Extract the (x, y) coordinate from the center of the cell holding the provided text.  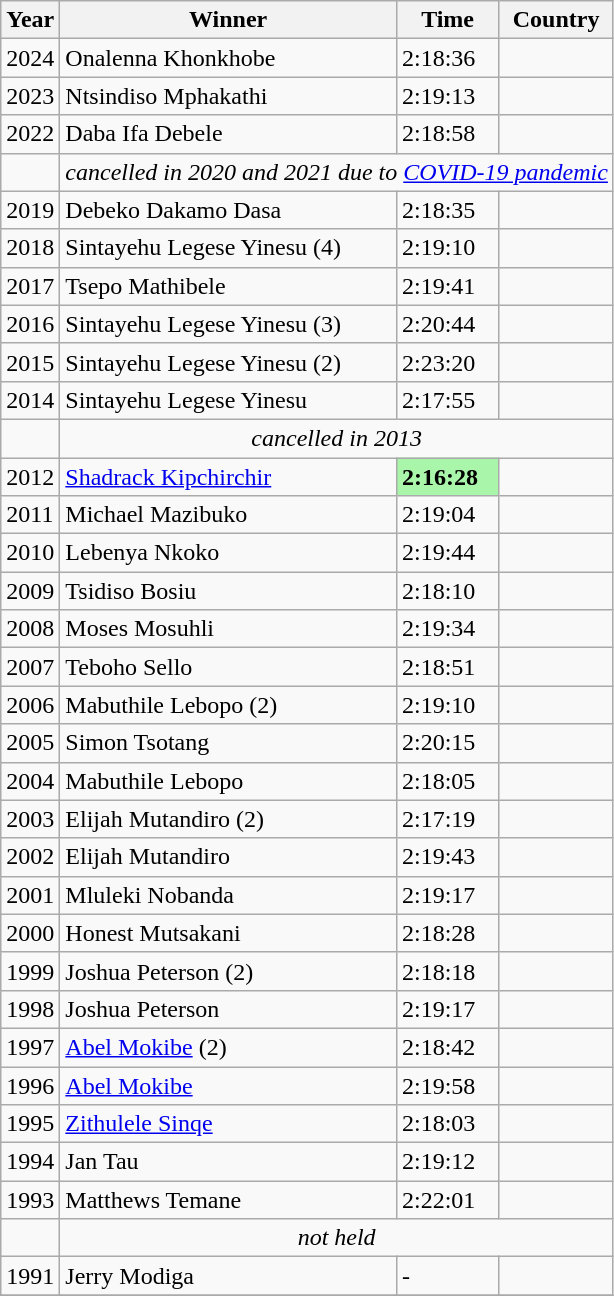
Abel Mokibe (228, 1085)
2:16:28 (447, 477)
1993 (30, 1200)
Mluleki Nobanda (228, 895)
2000 (30, 933)
2:19:43 (447, 857)
2008 (30, 629)
2010 (30, 553)
2018 (30, 248)
Ntsindiso Mphakathi (228, 96)
Joshua Peterson (2) (228, 971)
Country (556, 20)
2:17:55 (447, 400)
Moses Mosuhli (228, 629)
Onalenna Khonkhobe (228, 58)
Jan Tau (228, 1162)
cancelled in 2013 (337, 438)
not held (337, 1238)
2:19:12 (447, 1162)
Shadrack Kipchirchir (228, 477)
2:18:03 (447, 1124)
2:18:18 (447, 971)
Abel Mokibe (2) (228, 1047)
2011 (30, 515)
1994 (30, 1162)
Mabuthile Lebopo (228, 781)
Debeko Dakamo Dasa (228, 210)
2019 (30, 210)
2:18:05 (447, 781)
2:18:42 (447, 1047)
2014 (30, 400)
1995 (30, 1124)
Michael Mazibuko (228, 515)
1996 (30, 1085)
2:23:20 (447, 362)
1991 (30, 1276)
Elijah Mutandiro (2) (228, 819)
Honest Mutsakani (228, 933)
Sintayehu Legese Yinesu (228, 400)
2009 (30, 591)
2017 (30, 286)
2:17:19 (447, 819)
2016 (30, 324)
Tsepo Mathibele (228, 286)
2:19:41 (447, 286)
1999 (30, 971)
Lebenya Nkoko (228, 553)
2:20:44 (447, 324)
2:22:01 (447, 1200)
2:19:04 (447, 515)
2:19:34 (447, 629)
1998 (30, 1009)
Jerry Modiga (228, 1276)
Sintayehu Legese Yinesu (4) (228, 248)
2:20:15 (447, 743)
Sintayehu Legese Yinesu (2) (228, 362)
Time (447, 20)
Sintayehu Legese Yinesu (3) (228, 324)
2022 (30, 134)
2005 (30, 743)
Joshua Peterson (228, 1009)
Mabuthile Lebopo (2) (228, 705)
1997 (30, 1047)
2:19:58 (447, 1085)
2003 (30, 819)
2006 (30, 705)
Tsidiso Bosiu (228, 591)
Winner (228, 20)
2:18:51 (447, 667)
Elijah Mutandiro (228, 857)
2002 (30, 857)
2023 (30, 96)
2024 (30, 58)
2001 (30, 895)
Teboho Sello (228, 667)
Year (30, 20)
Simon Tsotang (228, 743)
Matthews Temane (228, 1200)
2:18:10 (447, 591)
- (447, 1276)
Zithulele Sinqe (228, 1124)
2:18:28 (447, 933)
2012 (30, 477)
2:18:58 (447, 134)
Daba Ifa Debele (228, 134)
2007 (30, 667)
2004 (30, 781)
2:18:35 (447, 210)
cancelled in 2020 and 2021 due to COVID-19 pandemic (337, 172)
2:18:36 (447, 58)
2:19:44 (447, 553)
2:19:13 (447, 96)
2015 (30, 362)
